Determine the [X, Y] coordinate at the center of the cell enclosing the given text.  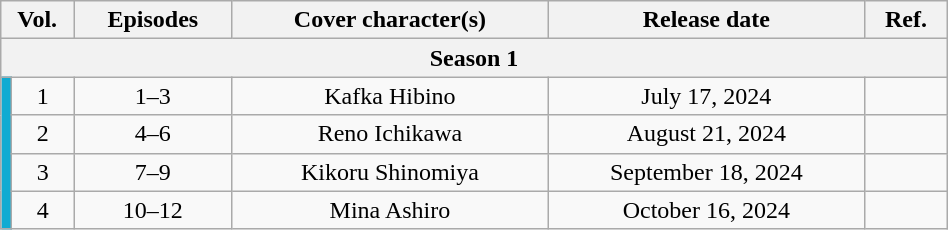
2 [43, 134]
Release date [706, 20]
1 [43, 96]
Season 1 [474, 58]
10–12 [153, 210]
Kikoru Shinomiya [390, 172]
3 [43, 172]
July 17, 2024 [706, 96]
1–3 [153, 96]
Mina Ashiro [390, 210]
Reno Ichikawa [390, 134]
4 [43, 210]
Ref. [906, 20]
Episodes [153, 20]
September 18, 2024 [706, 172]
Kafka Hibino [390, 96]
Vol. [38, 20]
4–6 [153, 134]
Cover character(s) [390, 20]
August 21, 2024 [706, 134]
7–9 [153, 172]
October 16, 2024 [706, 210]
